For the text-containing cell, return its midpoint in (x, y) coordinate format. 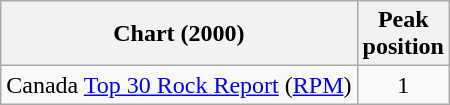
1 (403, 85)
Peakposition (403, 34)
Canada Top 30 Rock Report (RPM) (179, 85)
Chart (2000) (179, 34)
